Search for the cell housing the specified text and yield its [X, Y] center coordinate. 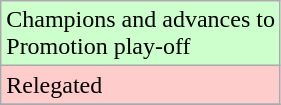
Champions and advances toPromotion play-off [141, 34]
Relegated [141, 85]
